Locate the cell with the specified text and output its (X, Y) center coordinate. 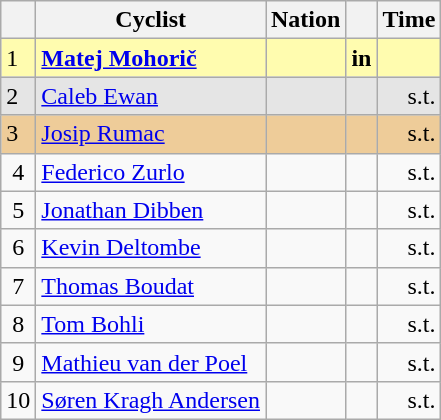
Federico Zurlo (151, 172)
Cyclist (151, 20)
1 (18, 58)
Josip Rumac (151, 134)
9 (18, 362)
Tom Bohli (151, 324)
7 (18, 286)
in (362, 58)
Søren Kragh Andersen (151, 400)
Thomas Boudat (151, 286)
6 (18, 248)
Jonathan Dibben (151, 210)
2 (18, 96)
Matej Mohorič (151, 58)
4 (18, 172)
Time (409, 20)
Kevin Deltombe (151, 248)
Caleb Ewan (151, 96)
Nation (306, 20)
Mathieu van der Poel (151, 362)
10 (18, 400)
5 (18, 210)
3 (18, 134)
8 (18, 324)
